Scan for the cell matching the given text and deliver its (X, Y) coordinate at center. 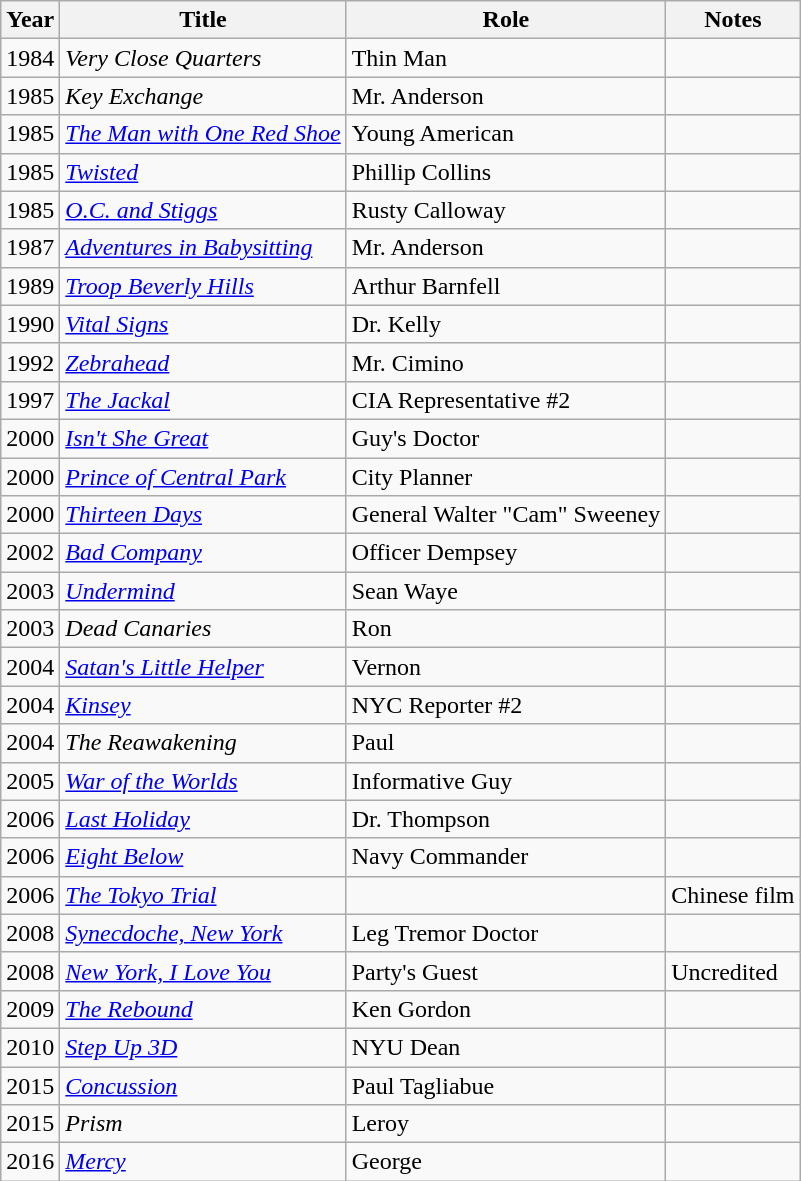
Prince of Central Park (203, 477)
Troop Beverly Hills (203, 286)
Young American (506, 134)
The Tokyo Trial (203, 895)
Zebrahead (203, 362)
Sean Waye (506, 591)
Role (506, 20)
Informative Guy (506, 781)
Mr. Cimino (506, 362)
Rusty Calloway (506, 210)
Kinsey (203, 705)
The Rebound (203, 1009)
1987 (30, 248)
Party's Guest (506, 971)
The Jackal (203, 400)
Synecdoche, New York (203, 933)
Undermind (203, 591)
Notes (733, 20)
Adventures in Babysitting (203, 248)
2002 (30, 553)
1989 (30, 286)
NYC Reporter #2 (506, 705)
NYU Dean (506, 1047)
City Planner (506, 477)
Vernon (506, 667)
Step Up 3D (203, 1047)
Key Exchange (203, 96)
Guy's Doctor (506, 438)
1990 (30, 324)
Navy Commander (506, 857)
Concussion (203, 1085)
General Walter "Cam" Sweeney (506, 515)
Ron (506, 629)
CIA Representative #2 (506, 400)
Thirteen Days (203, 515)
Paul Tagliabue (506, 1085)
Dead Canaries (203, 629)
The Reawakening (203, 743)
Title (203, 20)
Satan's Little Helper (203, 667)
Phillip Collins (506, 172)
Thin Man (506, 58)
O.C. and Stiggs (203, 210)
Officer Dempsey (506, 553)
Leg Tremor Doctor (506, 933)
Year (30, 20)
1992 (30, 362)
1997 (30, 400)
Ken Gordon (506, 1009)
Uncredited (733, 971)
New York, I Love You (203, 971)
Twisted (203, 172)
Vital Signs (203, 324)
George (506, 1162)
Leroy (506, 1124)
Prism (203, 1124)
Dr. Kelly (506, 324)
War of the Worlds (203, 781)
2005 (30, 781)
2009 (30, 1009)
Arthur Barnfell (506, 286)
The Man with One Red Shoe (203, 134)
Very Close Quarters (203, 58)
Paul (506, 743)
Eight Below (203, 857)
Chinese film (733, 895)
1984 (30, 58)
Bad Company (203, 553)
2016 (30, 1162)
2010 (30, 1047)
Mercy (203, 1162)
Last Holiday (203, 819)
Isn't She Great (203, 438)
Dr. Thompson (506, 819)
